Identify which cell holds the provided text, then report its (X, Y) central coordinate. 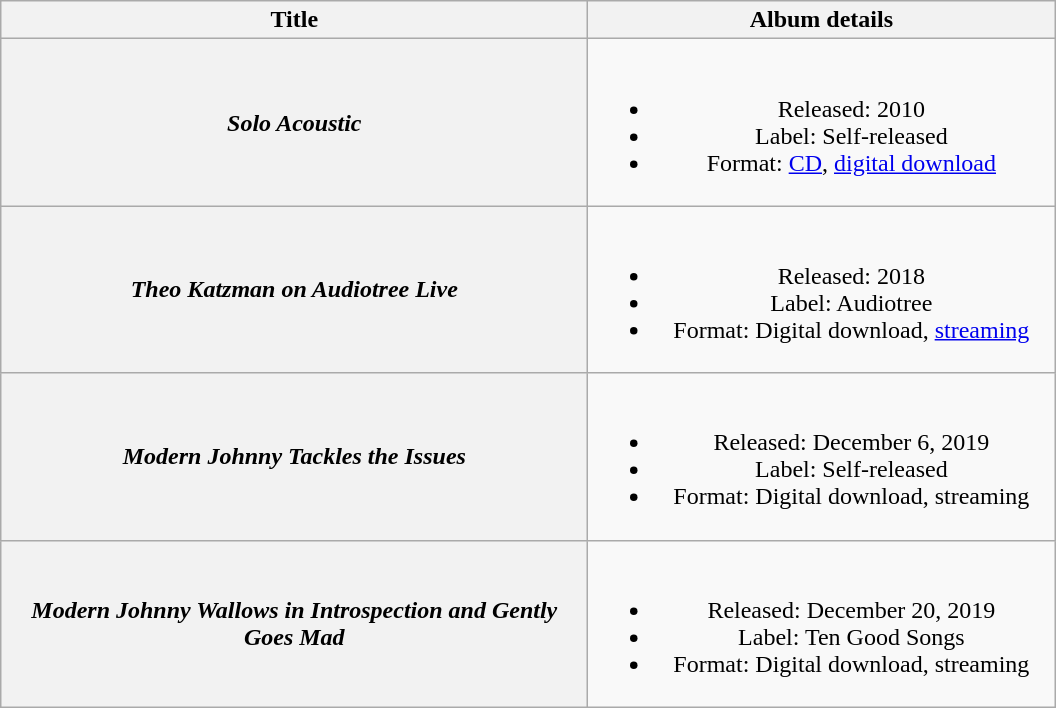
Released: December 20, 2019Label: Ten Good SongsFormat: Digital download, streaming (822, 624)
Title (294, 20)
Modern Johnny Tackles the Issues (294, 456)
Modern Johnny Wallows in Introspection and Gently Goes Mad (294, 624)
Released: 2010Label: Self-releasedFormat: CD, digital download (822, 122)
Theo Katzman on Audiotree Live (294, 290)
Released: 2018Label: AudiotreeFormat: Digital download, streaming (822, 290)
Solo Acoustic (294, 122)
Released: December 6, 2019Label: Self-releasedFormat: Digital download, streaming (822, 456)
Album details (822, 20)
